Identify which cell holds the provided text, then report its (x, y) central coordinate. 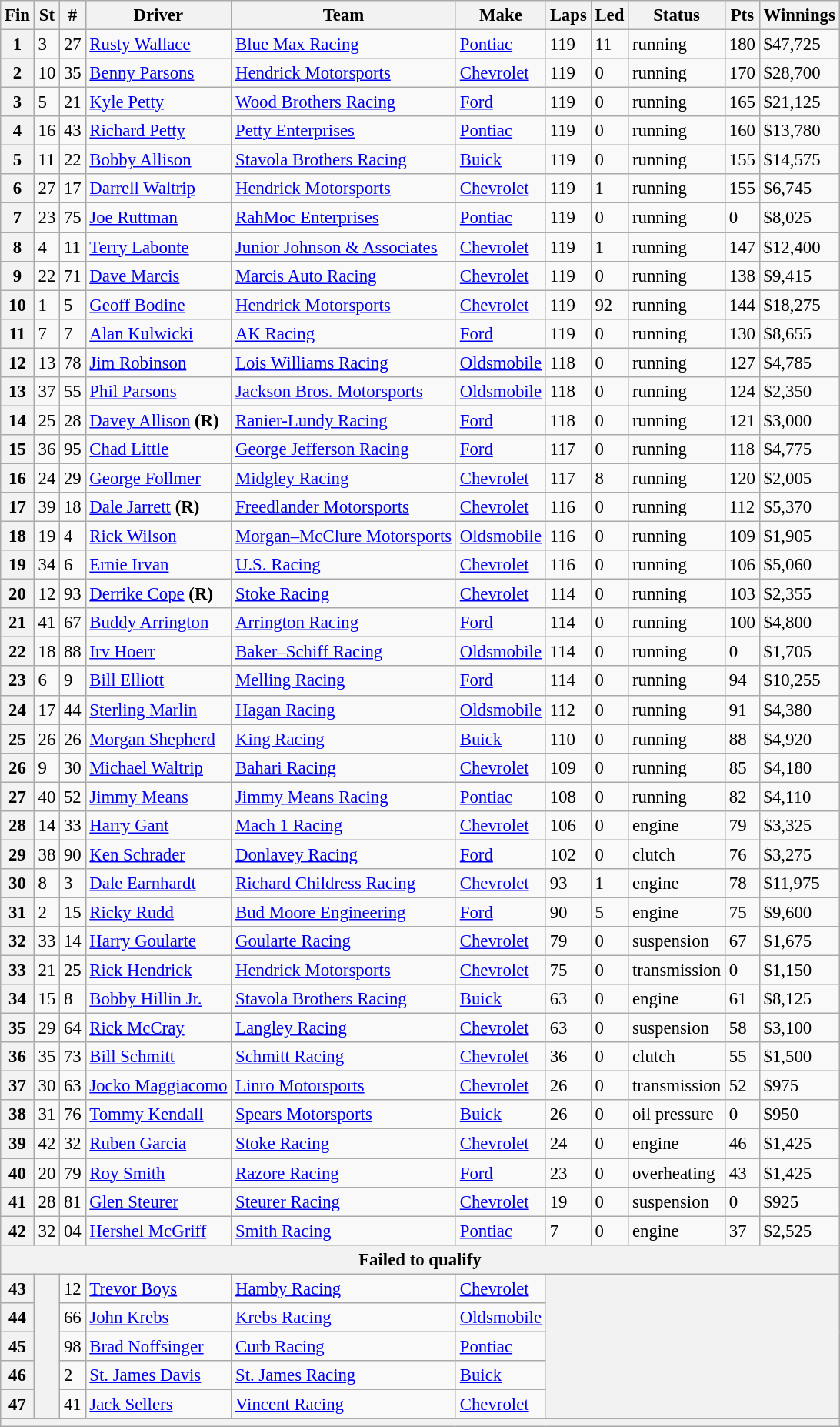
$4,380 (799, 710)
Morgan–McClure Motorsports (344, 536)
Rick Hendrick (158, 971)
RahMoc Enterprises (344, 218)
Geoff Bodine (158, 305)
Driver (158, 15)
St (46, 15)
George Follmer (158, 478)
Midgley Racing (344, 478)
Trevor Boys (158, 1288)
overheating (677, 1173)
Bobby Hillin Jr. (158, 999)
103 (742, 594)
$4,180 (799, 767)
U.S. Racing (344, 565)
$4,775 (799, 449)
$4,785 (799, 363)
Tommy Kendall (158, 1115)
Melling Racing (344, 681)
66 (72, 1318)
Bill Schmitt (158, 1057)
$3,325 (799, 826)
Ruben Garcia (158, 1144)
Arrington Racing (344, 623)
Irv Hoerr (158, 652)
$1,150 (799, 971)
Glen Steurer (158, 1201)
Harry Gant (158, 826)
92 (609, 305)
$1,500 (799, 1057)
64 (72, 1028)
Pts (742, 15)
Jim Robinson (158, 363)
Goularte Racing (344, 941)
Ernie Irvan (158, 565)
61 (742, 999)
$4,920 (799, 739)
Dave Marcis (158, 276)
127 (742, 363)
94 (742, 681)
95 (72, 449)
Failed to qualify (420, 1259)
Steurer Racing (344, 1201)
$12,400 (799, 247)
82 (742, 797)
$4,800 (799, 623)
144 (742, 305)
$9,415 (799, 276)
$1,675 (799, 941)
Led (609, 15)
Mach 1 Racing (344, 826)
$3,100 (799, 1028)
Winnings (799, 15)
Richard Petty (158, 131)
$4,110 (799, 797)
$10,255 (799, 681)
$1,705 (799, 652)
Derrike Cope (R) (158, 594)
Phil Parsons (158, 392)
Baker–Schiff Racing (344, 652)
Vincent Racing (344, 1404)
Bud Moore Engineering (344, 912)
Linro Motorsports (344, 1086)
124 (742, 392)
George Jefferson Racing (344, 449)
$2,355 (799, 594)
Jimmy Means Racing (344, 797)
Benny Parsons (158, 73)
$3,000 (799, 420)
Hagan Racing (344, 710)
oil pressure (677, 1115)
Smith Racing (344, 1231)
98 (72, 1346)
$8,655 (799, 333)
180 (742, 45)
45 (18, 1346)
King Racing (344, 739)
Jimmy Means (158, 797)
Dale Jarrett (R) (158, 507)
110 (568, 739)
Morgan Shepherd (158, 739)
$8,025 (799, 218)
100 (742, 623)
47 (18, 1404)
Razore Racing (344, 1173)
Bill Elliott (158, 681)
$8,125 (799, 999)
85 (742, 767)
$2,350 (799, 392)
Spears Motorsports (344, 1115)
AK Racing (344, 333)
81 (72, 1201)
St. James Racing (344, 1375)
121 (742, 420)
Curb Racing (344, 1346)
Donlavey Racing (344, 854)
Bobby Allison (158, 160)
$975 (799, 1086)
$950 (799, 1115)
Joe Ruttman (158, 218)
$47,725 (799, 45)
$9,600 (799, 912)
102 (568, 854)
Ricky Rudd (158, 912)
Krebs Racing (344, 1318)
170 (742, 73)
130 (742, 333)
$5,060 (799, 565)
Buddy Arrington (158, 623)
Brad Noffsinger (158, 1346)
Hamby Racing (344, 1288)
Langley Racing (344, 1028)
Junior Johnson & Associates (344, 247)
04 (72, 1231)
Sterling Marlin (158, 710)
$5,370 (799, 507)
$13,780 (799, 131)
147 (742, 247)
Schmitt Racing (344, 1057)
Bahari Racing (344, 767)
Ranier-Lundy Racing (344, 420)
$2,525 (799, 1231)
Dale Earnhardt (158, 884)
Make (500, 15)
$6,745 (799, 189)
# (72, 15)
Chad Little (158, 449)
73 (72, 1057)
Alan Kulwicki (158, 333)
Davey Allison (R) (158, 420)
$2,005 (799, 478)
Lois Williams Racing (344, 363)
$925 (799, 1201)
Roy Smith (158, 1173)
58 (742, 1028)
$28,700 (799, 73)
Fin (18, 15)
St. James Davis (158, 1375)
John Krebs (158, 1318)
$3,275 (799, 854)
108 (568, 797)
Wood Brothers Racing (344, 102)
Kyle Petty (158, 102)
Harry Goularte (158, 941)
Status (677, 15)
160 (742, 131)
Hershel McGriff (158, 1231)
Rusty Wallace (158, 45)
71 (72, 276)
165 (742, 102)
Jack Sellers (158, 1404)
Jocko Maggiacomo (158, 1086)
$1,905 (799, 536)
Jackson Bros. Motorsports (344, 392)
Richard Childress Racing (344, 884)
Rick McCray (158, 1028)
120 (742, 478)
Team (344, 15)
Rick Wilson (158, 536)
Terry Labonte (158, 247)
Petty Enterprises (344, 131)
$21,125 (799, 102)
Blue Max Racing (344, 45)
Laps (568, 15)
Marcis Auto Racing (344, 276)
Ken Schrader (158, 854)
$14,575 (799, 160)
Freedlander Motorsports (344, 507)
91 (742, 710)
$11,975 (799, 884)
Michael Waltrip (158, 767)
138 (742, 276)
Darrell Waltrip (158, 189)
$18,275 (799, 305)
